Extract the (X, Y) coordinate from the center of the cell holding the provided text.  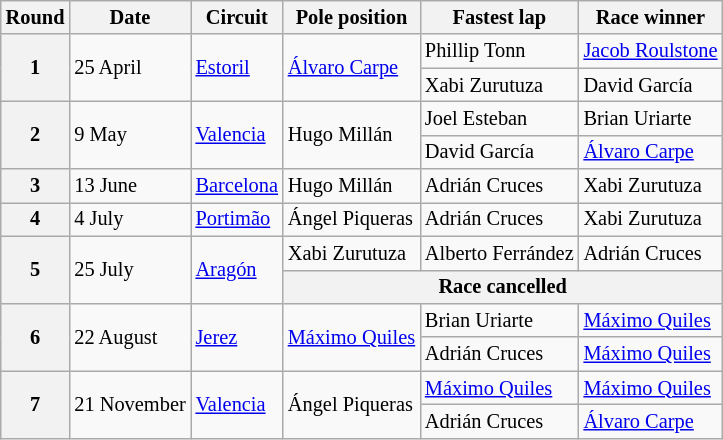
25 April (130, 68)
Jerez (237, 336)
3 (36, 186)
Race winner (651, 17)
Alberto Ferrández (500, 253)
Portimão (237, 219)
1 (36, 68)
Jacob Roulstone (651, 51)
Round (36, 17)
Phillip Tonn (500, 51)
2 (36, 134)
Race cancelled (503, 287)
Pole position (352, 17)
25 July (130, 270)
6 (36, 336)
4 July (130, 219)
21 November (130, 404)
13 June (130, 186)
Aragón (237, 270)
Joel Esteban (500, 118)
5 (36, 270)
Date (130, 17)
22 August (130, 336)
Barcelona (237, 186)
7 (36, 404)
Estoril (237, 68)
4 (36, 219)
Fastest lap (500, 17)
Circuit (237, 17)
9 May (130, 134)
